Pinpoint the cell where the given text exists, returning its [x, y] midpoint coordinate. 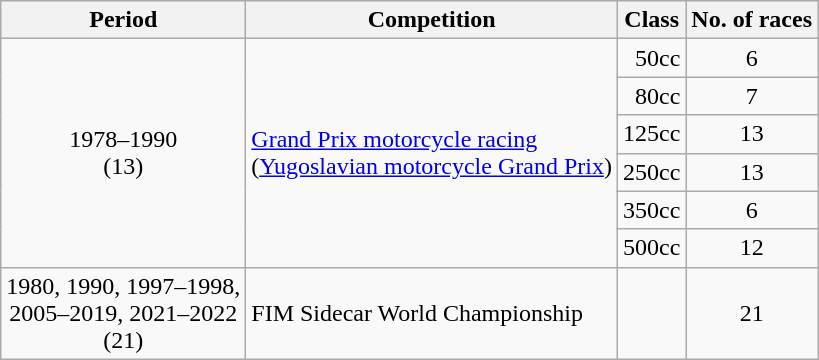
FIM Sidecar World Championship [432, 313]
1980, 1990, 1997–1998,2005–2019, 2021–2022(21) [124, 313]
50cc [651, 58]
250cc [651, 172]
12 [752, 248]
80cc [651, 96]
Competition [432, 20]
350cc [651, 210]
1978–1990(13) [124, 153]
7 [752, 96]
125cc [651, 134]
Class [651, 20]
21 [752, 313]
500cc [651, 248]
Grand Prix motorcycle racing(Yugoslavian motorcycle Grand Prix) [432, 153]
Period [124, 20]
No. of races [752, 20]
